Find where the given text appears and provide that cell's center as [X, Y] coordinate. 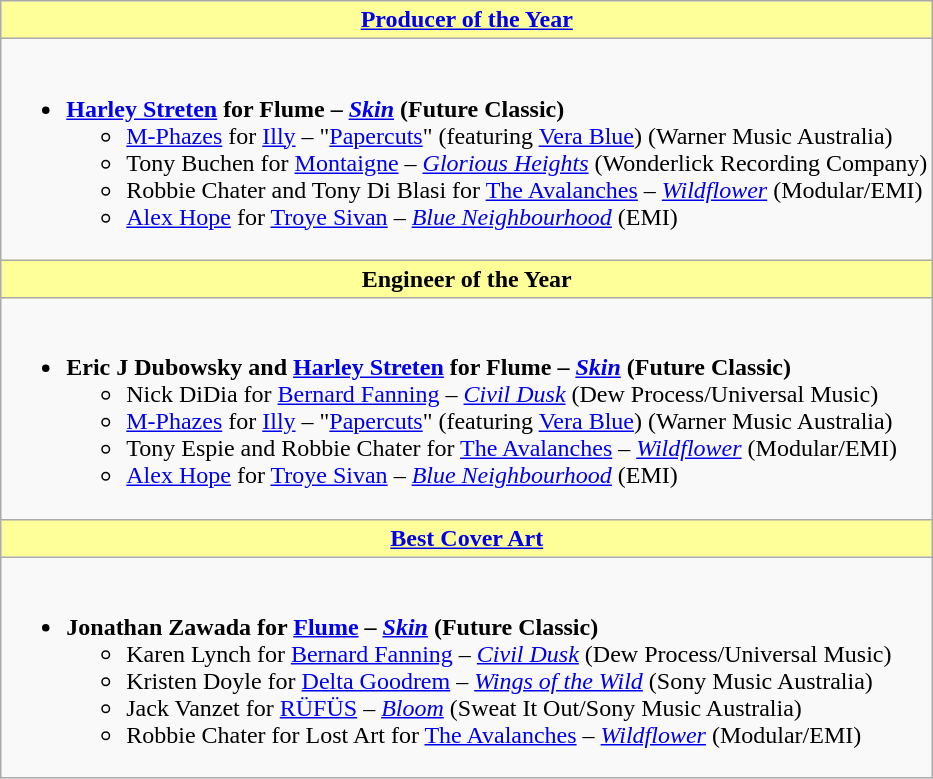
Producer of the Year [467, 20]
Engineer of the Year [467, 279]
Best Cover Art [467, 538]
